Scan for the cell matching the given text and deliver its (x, y) coordinate at center. 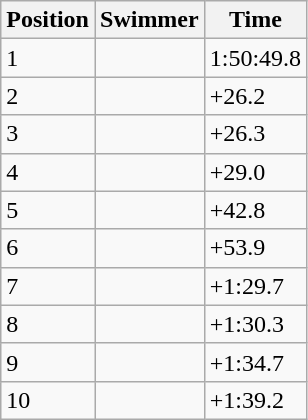
+29.0 (255, 172)
+1:34.7 (255, 362)
7 (48, 286)
+26.3 (255, 134)
+42.8 (255, 210)
8 (48, 324)
9 (48, 362)
Time (255, 20)
1 (48, 58)
10 (48, 400)
+26.2 (255, 96)
6 (48, 248)
Position (48, 20)
3 (48, 134)
+1:30.3 (255, 324)
4 (48, 172)
+1:39.2 (255, 400)
+1:29.7 (255, 286)
5 (48, 210)
1:50:49.8 (255, 58)
Swimmer (149, 20)
2 (48, 96)
+53.9 (255, 248)
